Find where the given text appears and provide that cell's center as (x, y) coordinate. 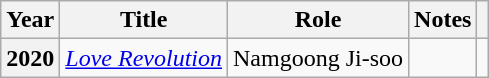
Namgoong Ji-soo (318, 58)
Notes (443, 20)
Year (30, 20)
Role (318, 20)
2020 (30, 58)
Love Revolution (144, 58)
Title (144, 20)
